Return (x, y) of the center of cell containing provided text 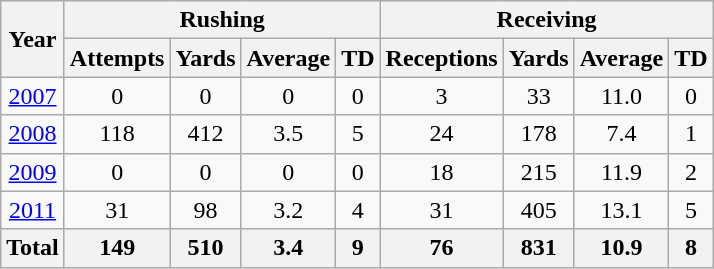
412 (206, 134)
1 (691, 134)
2011 (33, 210)
149 (117, 248)
98 (206, 210)
3.5 (288, 134)
10.9 (622, 248)
Year (33, 39)
Rushing (222, 20)
215 (538, 172)
Attempts (117, 58)
2007 (33, 96)
2009 (33, 172)
2008 (33, 134)
7.4 (622, 134)
8 (691, 248)
2 (691, 172)
11.0 (622, 96)
13.1 (622, 210)
33 (538, 96)
831 (538, 248)
18 (442, 172)
3.2 (288, 210)
118 (117, 134)
11.9 (622, 172)
9 (358, 248)
510 (206, 248)
Receiving (546, 20)
3 (442, 96)
4 (358, 210)
24 (442, 134)
3.4 (288, 248)
Receptions (442, 58)
178 (538, 134)
76 (442, 248)
Total (33, 248)
405 (538, 210)
